Capture the cell that displays the provided text and extract its [x, y] central coordinate. 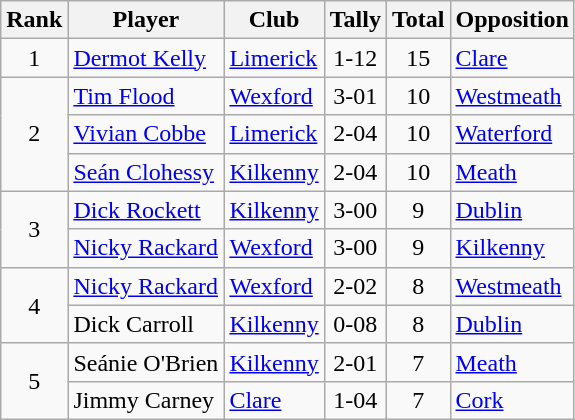
Cork [512, 400]
Opposition [512, 20]
2-02 [355, 286]
Total [418, 20]
Player [146, 20]
4 [34, 305]
1-04 [355, 400]
Dick Carroll [146, 324]
0-08 [355, 324]
2 [34, 134]
Waterford [512, 134]
1 [34, 58]
Rank [34, 20]
Club [274, 20]
Dermot Kelly [146, 58]
Dick Rockett [146, 210]
Seánie O'Brien [146, 362]
Seán Clohessy [146, 172]
3 [34, 229]
1-12 [355, 58]
Jimmy Carney [146, 400]
Tim Flood [146, 96]
2-01 [355, 362]
Vivian Cobbe [146, 134]
15 [418, 58]
5 [34, 381]
Tally [355, 20]
3-01 [355, 96]
